Extract the (X, Y) coordinate from the center of the cell holding the provided text.  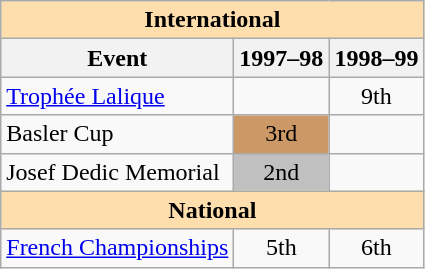
2nd (282, 172)
International (212, 20)
3rd (282, 134)
Josef Dedic Memorial (118, 172)
9th (376, 96)
Trophée Lalique (118, 96)
5th (282, 248)
National (212, 210)
French Championships (118, 248)
Basler Cup (118, 134)
1998–99 (376, 58)
1997–98 (282, 58)
Event (118, 58)
6th (376, 248)
